Output the (X, Y) coordinate of the center of the cell containing the given text.  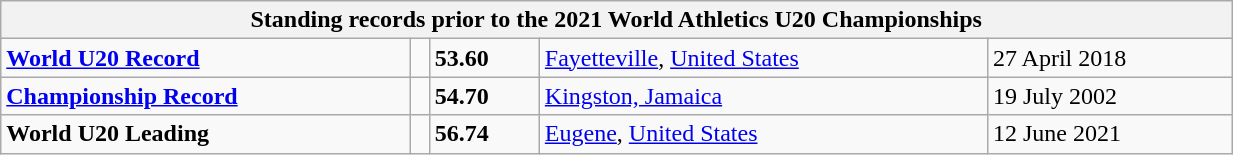
53.60 (484, 58)
54.70 (484, 96)
World U20 Record (206, 58)
19 July 2002 (1109, 96)
World U20 Leading (206, 134)
Kingston, Jamaica (763, 96)
Standing records prior to the 2021 World Athletics U20 Championships (616, 20)
Eugene, United States (763, 134)
56.74 (484, 134)
12 June 2021 (1109, 134)
27 April 2018 (1109, 58)
Championship Record (206, 96)
Fayetteville, United States (763, 58)
